Return the (x, y) coordinate for the center point of the cell that contains the specified text.  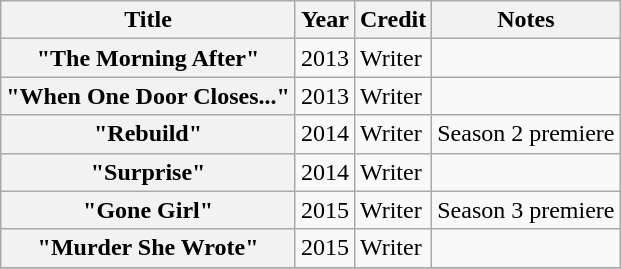
Title (148, 20)
"Surprise" (148, 172)
"Murder She Wrote" (148, 248)
Season 2 premiere (526, 134)
"Rebuild" (148, 134)
"When One Door Closes..." (148, 96)
Season 3 premiere (526, 210)
Notes (526, 20)
"Gone Girl" (148, 210)
Year (324, 20)
"The Morning After" (148, 58)
Credit (392, 20)
